Capture the cell that displays the provided text and extract its [x, y] central coordinate. 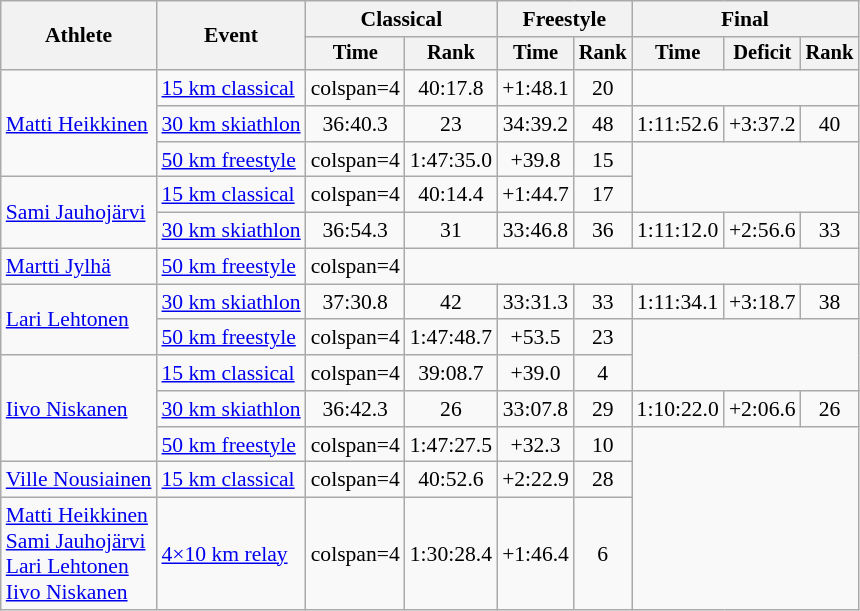
Matti HeikkinenSami JauhojärviLari LehtonenIivo Niskanen [79, 554]
Event [230, 36]
33:07.8 [536, 409]
37:30.8 [356, 302]
+32.3 [536, 445]
Ville Nousiainen [79, 480]
17 [603, 195]
6 [603, 554]
1:47:35.0 [451, 160]
Martti Jylhä [79, 267]
28 [603, 480]
1:11:52.6 [678, 124]
1:11:34.1 [678, 302]
+3:18.7 [762, 302]
33:31.3 [536, 302]
+53.5 [536, 338]
+1:48.1 [536, 88]
1:10:22.0 [678, 409]
31 [451, 231]
10 [603, 445]
+2:06.6 [762, 409]
1:11:12.0 [678, 231]
Final [746, 19]
1:47:27.5 [451, 445]
Athlete [79, 36]
+1:44.7 [536, 195]
+2:22.9 [536, 480]
29 [603, 409]
40 [830, 124]
36:40.3 [356, 124]
1:47:48.7 [451, 338]
+2:56.6 [762, 231]
36:42.3 [356, 409]
+1:46.4 [536, 554]
33:46.8 [536, 231]
Matti Heikkinen [79, 124]
1:30:28.4 [451, 554]
15 [603, 160]
4×10 km relay [230, 554]
40:14.4 [451, 195]
Deficit [762, 54]
Freestyle [564, 19]
20 [603, 88]
42 [451, 302]
40:17.8 [451, 88]
4 [603, 373]
39:08.7 [451, 373]
40:52.6 [451, 480]
Sami Jauhojärvi [79, 212]
36 [603, 231]
Lari Lehtonen [79, 320]
34:39.2 [536, 124]
38 [830, 302]
36:54.3 [356, 231]
+3:37.2 [762, 124]
Iivo Niskanen [79, 408]
+39.8 [536, 160]
48 [603, 124]
Classical [402, 19]
+39.0 [536, 373]
